Search for the cell housing the specified text and yield its (X, Y) center coordinate. 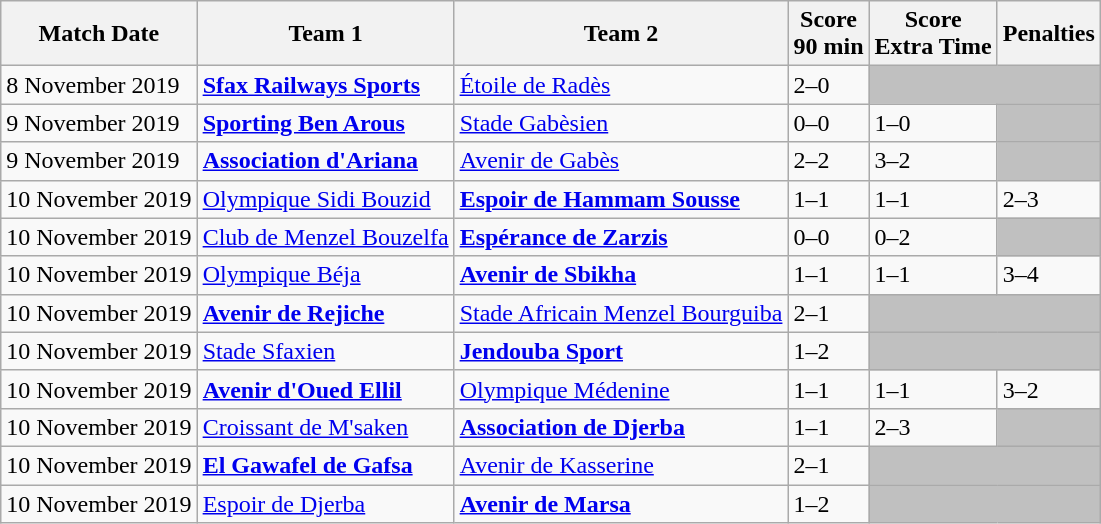
Avenir de Sbikha (621, 275)
Match Date (99, 34)
Association d'Ariana (326, 161)
Espérance de Zarzis (621, 237)
Penalties (1048, 34)
0–2 (933, 237)
ScoreExtra Time (933, 34)
2–2 (828, 161)
Stade Africain Menzel Bourguiba (621, 313)
Team 2 (621, 34)
Team 1 (326, 34)
Espoir de Hammam Sousse (621, 199)
3–4 (1048, 275)
8 November 2019 (99, 85)
Stade Gabèsien (621, 123)
Olympique Médenine (621, 389)
Avenir de Gabès (621, 161)
El Gawafel de Gafsa (326, 465)
Score90 min (828, 34)
Étoile de Radès (621, 85)
Espoir de Djerba (326, 503)
Association de Djerba (621, 427)
Olympique Béja (326, 275)
1–0 (933, 123)
Jendouba Sport (621, 351)
2–0 (828, 85)
Avenir d'Oued Ellil (326, 389)
Sporting Ben Arous (326, 123)
Avenir de Rejiche (326, 313)
Club de Menzel Bouzelfa (326, 237)
Stade Sfaxien (326, 351)
Sfax Railways Sports (326, 85)
Avenir de Kasserine (621, 465)
Avenir de Marsa (621, 503)
Croissant de M'saken (326, 427)
Olympique Sidi Bouzid (326, 199)
